Output the (X, Y) coordinate of the center of the cell containing the given text.  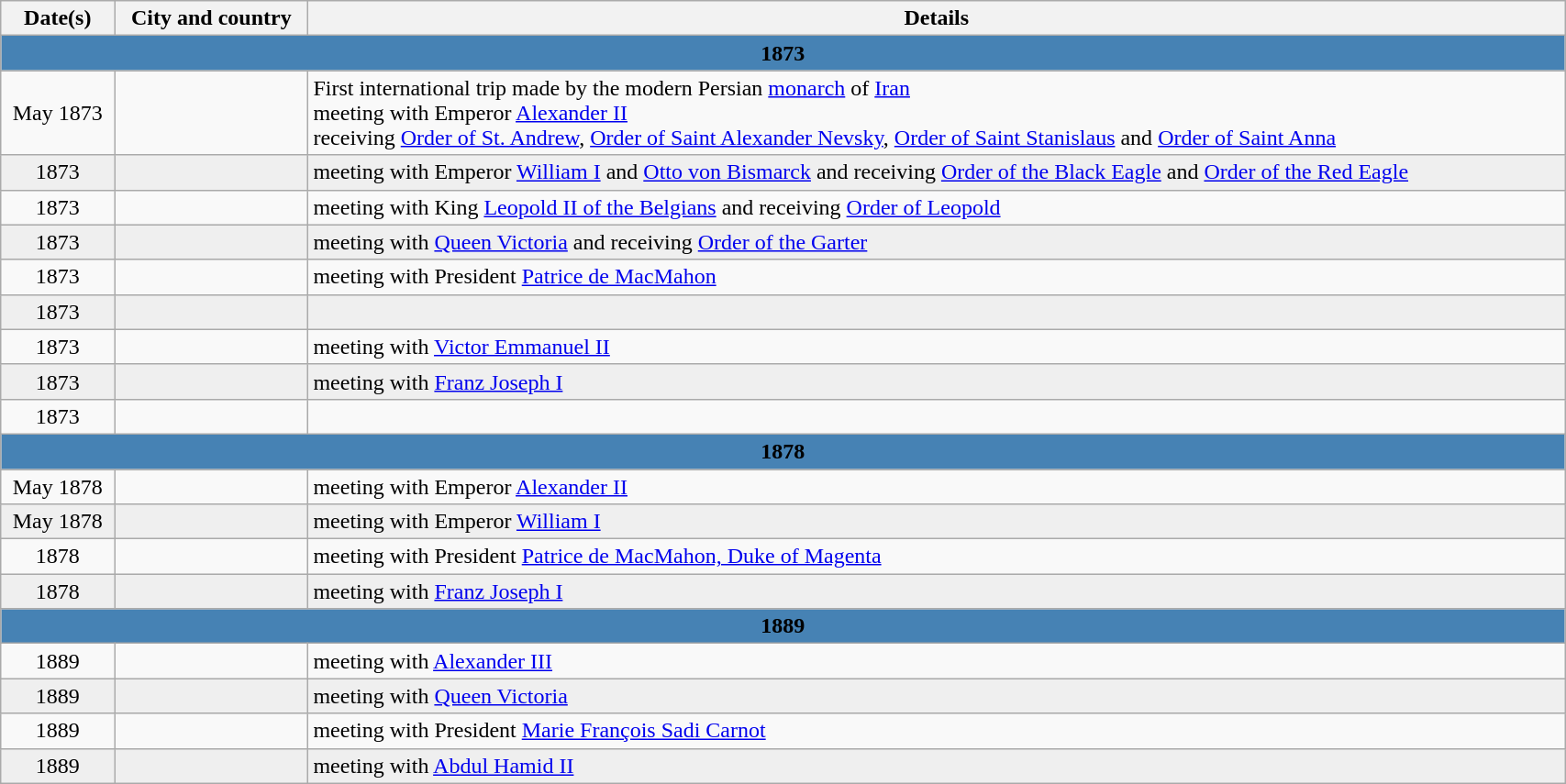
Date(s) (58, 18)
City and country (211, 18)
May 1873 (58, 113)
meeting with Queen Victoria and receiving Order of the Garter (937, 242)
meeting with Emperor William I (937, 522)
meeting with King Leopold II of the Belgians and receiving Order of Leopold (937, 207)
meeting with President Patrice de MacMahon (937, 277)
meeting with Emperor Alexander II (937, 487)
meeting with Emperor William I and Otto von Bismarck and receiving Order of the Black Eagle and Order of the Red Eagle (937, 172)
meeting with Alexander III (937, 661)
Details (937, 18)
meeting with Queen Victoria (937, 696)
meeting with President Marie François Sadi Carnot (937, 731)
meeting with President Patrice de MacMahon, Duke of Magenta (937, 557)
meeting with Victor Emmanuel II (937, 347)
meeting with Abdul Hamid II (937, 766)
